Output the [X, Y] coordinate of the center of the cell containing the given text.  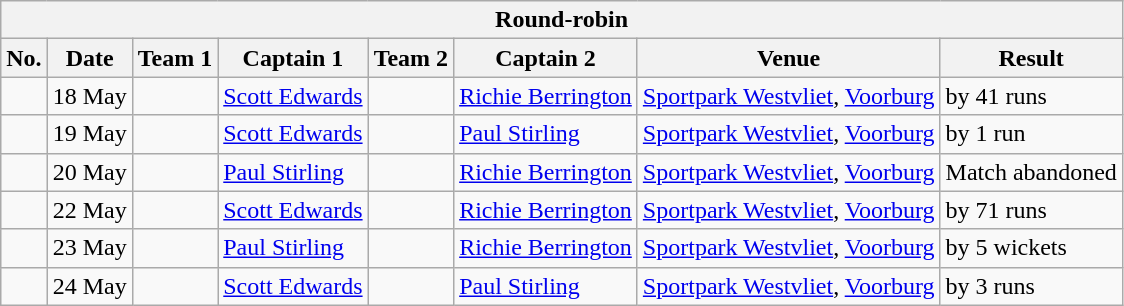
20 May [90, 172]
Team 1 [175, 58]
by 3 runs [1031, 286]
by 71 runs [1031, 210]
by 1 run [1031, 134]
No. [24, 58]
Round-robin [562, 20]
Captain 1 [293, 58]
Match abandoned [1031, 172]
Team 2 [411, 58]
22 May [90, 210]
Captain 2 [546, 58]
Date [90, 58]
24 May [90, 286]
by 41 runs [1031, 96]
19 May [90, 134]
18 May [90, 96]
23 May [90, 248]
Result [1031, 58]
Venue [788, 58]
by 5 wickets [1031, 248]
